Identify which cell holds the provided text, then report its [X, Y] central coordinate. 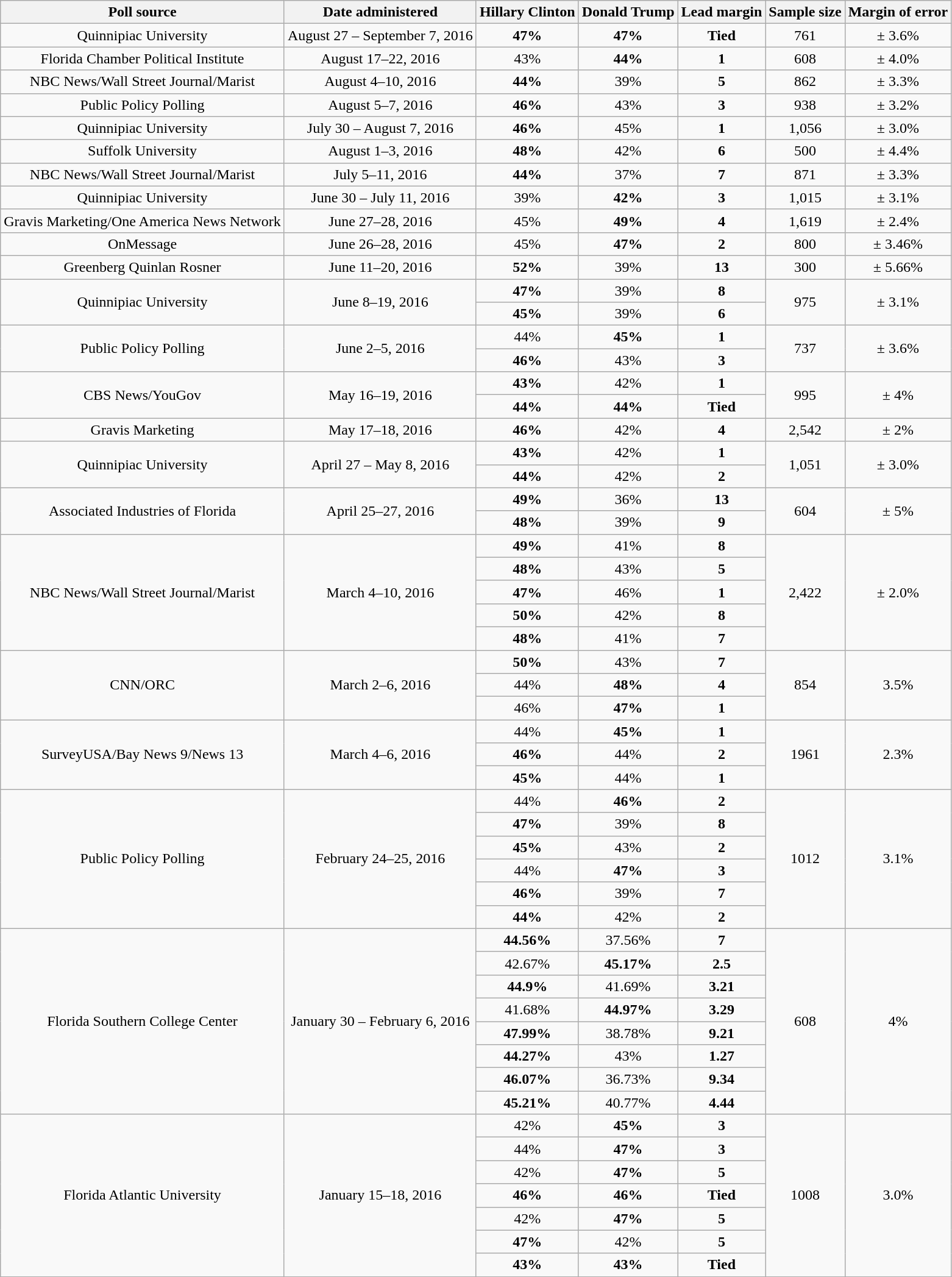
Associated Industries of Florida [143, 511]
1961 [805, 755]
46.07% [527, 1080]
March 4–10, 2016 [380, 592]
854 [805, 685]
± 3.46% [898, 244]
44.56% [527, 940]
9.34 [722, 1080]
2,542 [805, 430]
4.44 [722, 1103]
38.78% [628, 1033]
July 30 – August 7, 2016 [380, 128]
Hillary Clinton [527, 12]
Greenberg Quinlan Rosner [143, 267]
Florida Atlantic University [143, 1195]
± 4.4% [898, 151]
Donald Trump [628, 12]
January 15–18, 2016 [380, 1195]
Gravis Marketing/One America News Network [143, 221]
July 5–11, 2016 [380, 174]
3.29 [722, 1009]
1,051 [805, 464]
500 [805, 151]
± 4.0% [898, 59]
June 27–28, 2016 [380, 221]
Lead margin [722, 12]
June 30 – July 11, 2016 [380, 197]
3.21 [722, 986]
9 [722, 522]
9.21 [722, 1033]
36.73% [628, 1080]
CBS News/YouGov [143, 395]
August 27 – September 7, 2016 [380, 35]
41.69% [628, 986]
Gravis Marketing [143, 430]
Florida Southern College Center [143, 1021]
1,015 [805, 197]
995 [805, 395]
May 16–19, 2016 [380, 395]
February 24–25, 2016 [380, 859]
800 [805, 244]
± 2.4% [898, 221]
37% [628, 174]
OnMessage [143, 244]
1.27 [722, 1056]
2.3% [898, 755]
June 2–5, 2016 [380, 349]
January 30 – February 6, 2016 [380, 1021]
± 2% [898, 430]
April 27 – May 8, 2016 [380, 464]
March 2–6, 2016 [380, 685]
3.5% [898, 685]
45.17% [628, 963]
975 [805, 302]
Sample size [805, 12]
SurveyUSA/Bay News 9/News 13 [143, 755]
1008 [805, 1195]
300 [805, 267]
May 17–18, 2016 [380, 430]
March 4–6, 2016 [380, 755]
737 [805, 349]
37.56% [628, 940]
4% [898, 1021]
871 [805, 174]
2.5 [722, 963]
June 26–28, 2016 [380, 244]
761 [805, 35]
June 8–19, 2016 [380, 302]
42.67% [527, 963]
938 [805, 105]
862 [805, 82]
August 1–3, 2016 [380, 151]
± 3.2% [898, 105]
41.68% [527, 1009]
44.9% [527, 986]
1012 [805, 859]
1,056 [805, 128]
Date administered [380, 12]
August 4–10, 2016 [380, 82]
August 17–22, 2016 [380, 59]
June 11–20, 2016 [380, 267]
± 5% [898, 511]
± 5.66% [898, 267]
August 5–7, 2016 [380, 105]
44.27% [527, 1056]
3.0% [898, 1195]
Margin of error [898, 12]
2,422 [805, 592]
± 2.0% [898, 592]
47.99% [527, 1033]
Suffolk University [143, 151]
44.97% [628, 1009]
Florida Chamber Political Institute [143, 59]
± 4% [898, 395]
CNN/ORC [143, 685]
3.1% [898, 859]
36% [628, 499]
40.77% [628, 1103]
52% [527, 267]
604 [805, 511]
45.21% [527, 1103]
1,619 [805, 221]
April 25–27, 2016 [380, 511]
Poll source [143, 12]
